Return the (x, y) coordinate for the center point of the cell that contains the specified text.  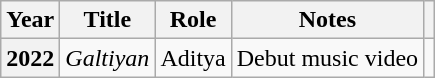
Notes (327, 20)
Role (193, 20)
Aditya (193, 58)
Title (108, 20)
2022 (30, 58)
Galtiyan (108, 58)
Year (30, 20)
Debut music video (327, 58)
